Extract the [x, y] coordinate from the center of the cell holding the provided text.  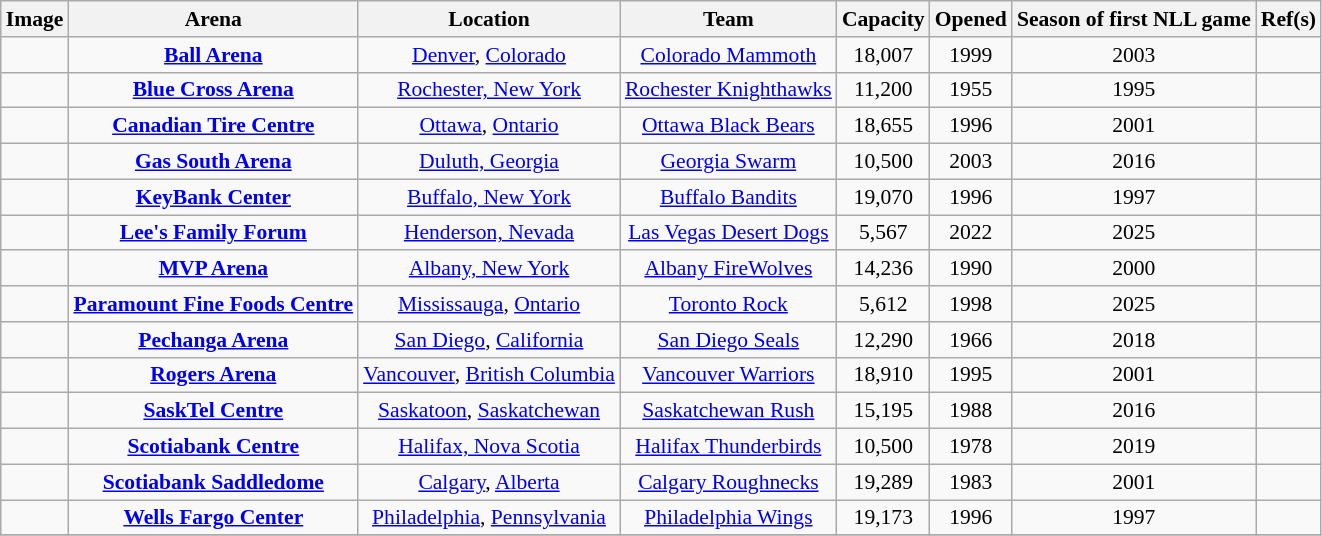
Rochester, New York [489, 90]
Ball Arena [213, 55]
2022 [971, 233]
Gas South Arena [213, 162]
1955 [971, 90]
14,236 [884, 269]
Halifax, Nova Scotia [489, 447]
5,612 [884, 304]
11,200 [884, 90]
Canadian Tire Centre [213, 126]
Philadelphia Wings [728, 518]
Calgary, Alberta [489, 482]
Albany, New York [489, 269]
Season of first NLL game [1134, 19]
San Diego, California [489, 340]
Vancouver, British Columbia [489, 375]
Pechanga Arena [213, 340]
Rogers Arena [213, 375]
Mississauga, Ontario [489, 304]
San Diego Seals [728, 340]
Ref(s) [1288, 19]
19,173 [884, 518]
Arena [213, 19]
18,007 [884, 55]
Georgia Swarm [728, 162]
Ottawa Black Bears [728, 126]
Buffalo Bandits [728, 197]
18,910 [884, 375]
Henderson, Nevada [489, 233]
Calgary Roughnecks [728, 482]
12,290 [884, 340]
Buffalo, New York [489, 197]
15,195 [884, 411]
Saskatchewan Rush [728, 411]
1983 [971, 482]
1966 [971, 340]
SaskTel Centre [213, 411]
1978 [971, 447]
Lee's Family Forum [213, 233]
Ottawa, Ontario [489, 126]
Team [728, 19]
Blue Cross Arena [213, 90]
Colorado Mammoth [728, 55]
1999 [971, 55]
Location [489, 19]
Saskatoon, Saskatchewan [489, 411]
Capacity [884, 19]
Scotiabank Saddledome [213, 482]
Albany FireWolves [728, 269]
Halifax Thunderbirds [728, 447]
Wells Fargo Center [213, 518]
1988 [971, 411]
MVP Arena [213, 269]
18,655 [884, 126]
Scotiabank Centre [213, 447]
Denver, Colorado [489, 55]
Opened [971, 19]
Paramount Fine Foods Centre [213, 304]
KeyBank Center [213, 197]
Rochester Knighthawks [728, 90]
Vancouver Warriors [728, 375]
Image [35, 19]
Philadelphia, Pennsylvania [489, 518]
2000 [1134, 269]
Duluth, Georgia [489, 162]
19,070 [884, 197]
Toronto Rock [728, 304]
Las Vegas Desert Dogs [728, 233]
2019 [1134, 447]
1990 [971, 269]
19,289 [884, 482]
5,567 [884, 233]
2018 [1134, 340]
1998 [971, 304]
